Return the [x, y] coordinate for the center point of the cell that contains the specified text.  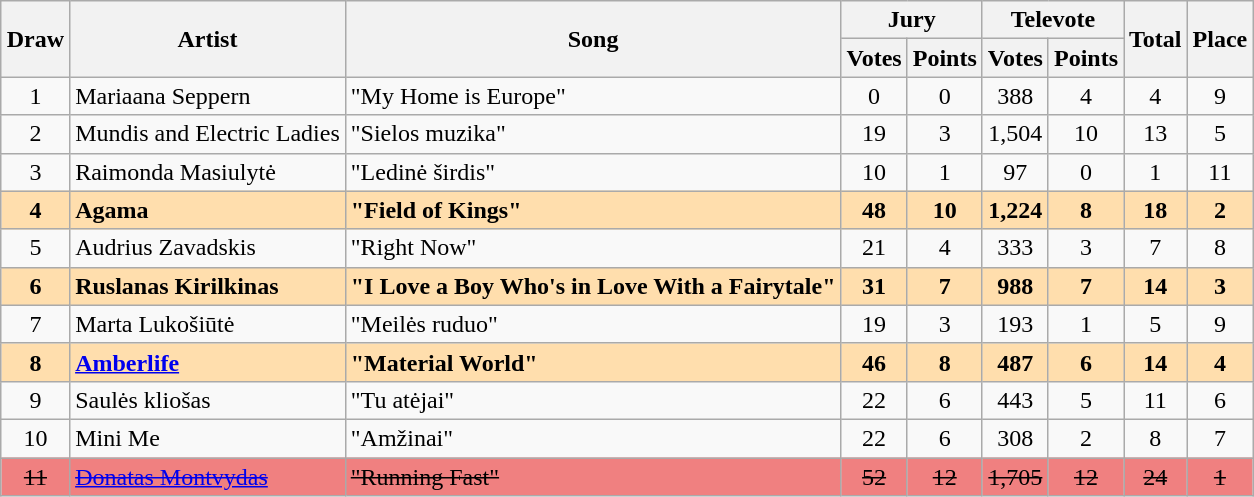
"Amžinai" [593, 438]
Place [1220, 39]
48 [874, 210]
"Running Fast" [593, 477]
Raimonda Masiulytė [208, 172]
"Material World" [593, 362]
Artist [208, 39]
333 [1015, 248]
46 [874, 362]
308 [1015, 438]
487 [1015, 362]
Jury [912, 20]
52 [874, 477]
Mariaana Seppern [208, 96]
Audrius Zavadskis [208, 248]
Draw [35, 39]
"Meilės ruduo" [593, 324]
"Ledinė širdis" [593, 172]
988 [1015, 286]
Agama [208, 210]
Amberlife [208, 362]
1,705 [1015, 477]
Total [1156, 39]
"Sielos muzika" [593, 134]
193 [1015, 324]
Mini Me [208, 438]
Mundis and Electric Ladies [208, 134]
"I Love a Boy Who's in Love With a Fairytale" [593, 286]
97 [1015, 172]
Song [593, 39]
Marta Lukošiūtė [208, 324]
443 [1015, 400]
"Right Now" [593, 248]
24 [1156, 477]
31 [874, 286]
Donatas Montvydas [208, 477]
"Tu atėjai" [593, 400]
1,224 [1015, 210]
21 [874, 248]
Saulės kliošas [208, 400]
18 [1156, 210]
Ruslanas Kirilkinas [208, 286]
1,504 [1015, 134]
Televote [1052, 20]
"Field of Kings" [593, 210]
13 [1156, 134]
"My Home is Europe" [593, 96]
388 [1015, 96]
